Return the [X, Y] coordinate for the center point of the cell that contains the specified text.  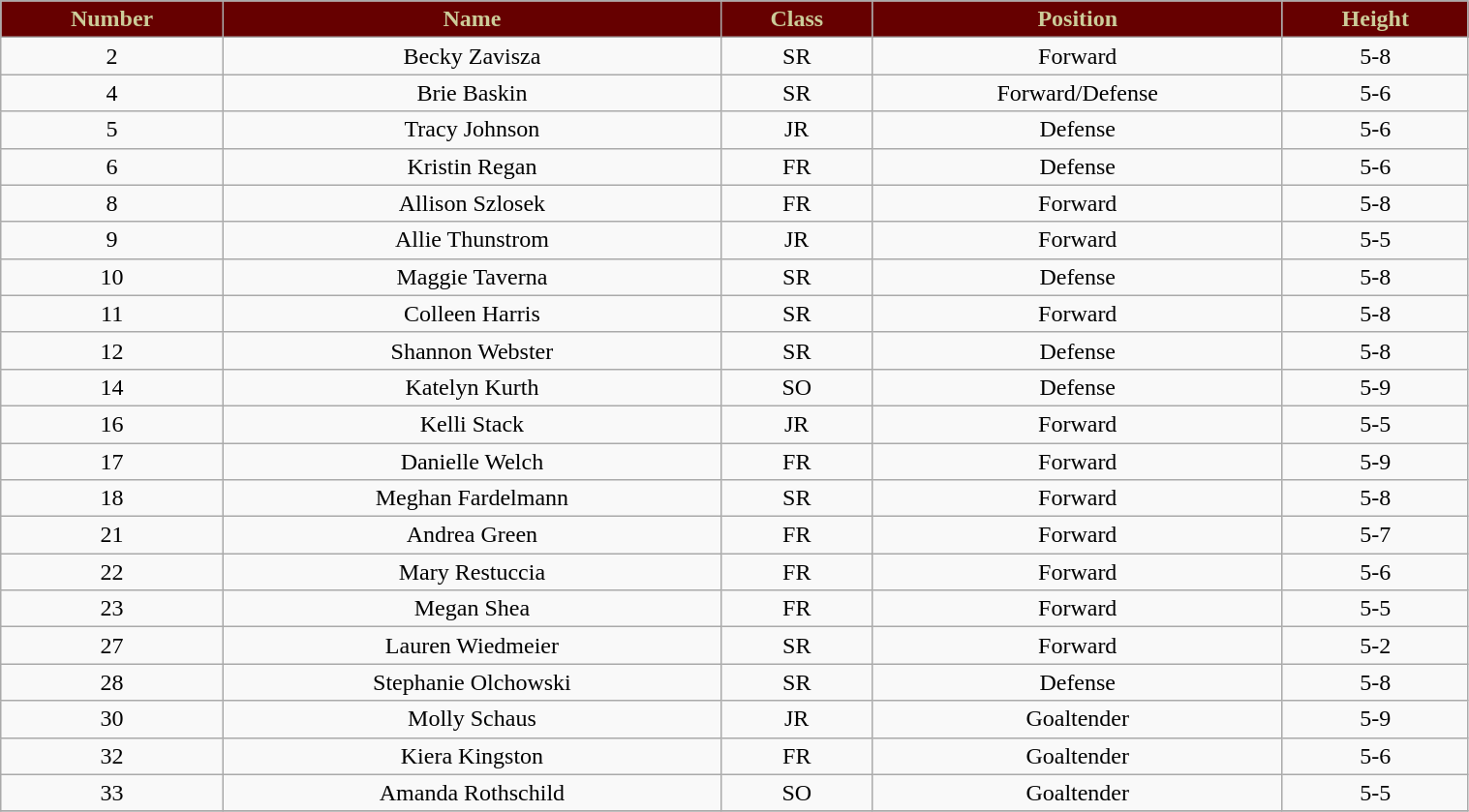
10 [112, 277]
5 [112, 130]
Name [472, 19]
22 [112, 572]
Meghan Fardelmann [472, 498]
27 [112, 646]
Tracy Johnson [472, 130]
Class [796, 19]
2 [112, 56]
5-2 [1375, 646]
Lauren Wiedmeier [472, 646]
33 [112, 793]
Danielle Welch [472, 462]
Mary Restuccia [472, 572]
17 [112, 462]
Kiera Kingston [472, 756]
Amanda Rothschild [472, 793]
11 [112, 314]
6 [112, 166]
Number [112, 19]
Megan Shea [472, 609]
Forward/Defense [1077, 93]
Height [1375, 19]
Allie Thunstrom [472, 240]
18 [112, 498]
12 [112, 350]
Kristin Regan [472, 166]
32 [112, 756]
Stephanie Olchowski [472, 682]
21 [112, 535]
30 [112, 719]
Shannon Webster [472, 350]
14 [112, 387]
9 [112, 240]
4 [112, 93]
Becky Zavisza [472, 56]
16 [112, 424]
Allison Szlosek [472, 203]
28 [112, 682]
Katelyn Kurth [472, 387]
Molly Schaus [472, 719]
Maggie Taverna [472, 277]
Andrea Green [472, 535]
Kelli Stack [472, 424]
8 [112, 203]
5-7 [1375, 535]
23 [112, 609]
Brie Baskin [472, 93]
Colleen Harris [472, 314]
Position [1077, 19]
